Scan for the cell matching the given text and deliver its (x, y) coordinate at center. 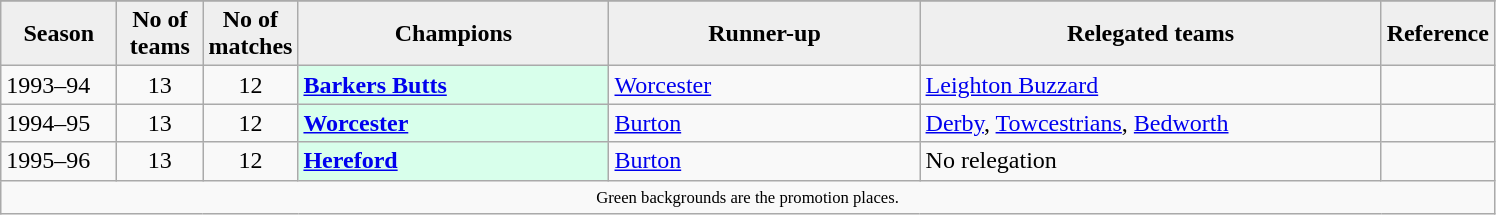
Champions (454, 34)
Hereford (454, 161)
Barkers Butts (454, 85)
Derby, Towcestrians, Bedworth (1150, 123)
Green backgrounds are the promotion places. (748, 196)
No of teams (160, 34)
Season (59, 34)
1995–96 (59, 161)
1993–94 (59, 85)
No relegation (1150, 161)
1994–95 (59, 123)
Runner-up (764, 34)
Reference (1438, 34)
Relegated teams (1150, 34)
Leighton Buzzard (1150, 85)
No of matches (250, 34)
